Provide the (X, Y) coordinate of the cell's center where the given text is located.  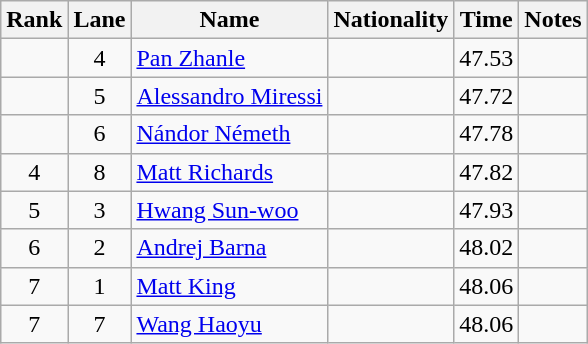
Lane (100, 20)
Matt Richards (230, 172)
Hwang Sun-woo (230, 210)
Andrej Barna (230, 248)
1 (100, 286)
Time (486, 20)
3 (100, 210)
47.93 (486, 210)
48.02 (486, 248)
47.78 (486, 134)
Nándor Németh (230, 134)
Name (230, 20)
47.53 (486, 58)
Nationality (391, 20)
47.72 (486, 96)
2 (100, 248)
Wang Haoyu (230, 324)
Notes (553, 20)
Pan Zhanle (230, 58)
47.82 (486, 172)
Matt King (230, 286)
8 (100, 172)
Alessandro Miressi (230, 96)
Rank (34, 20)
